Return (X, Y) of the center of cell containing provided text 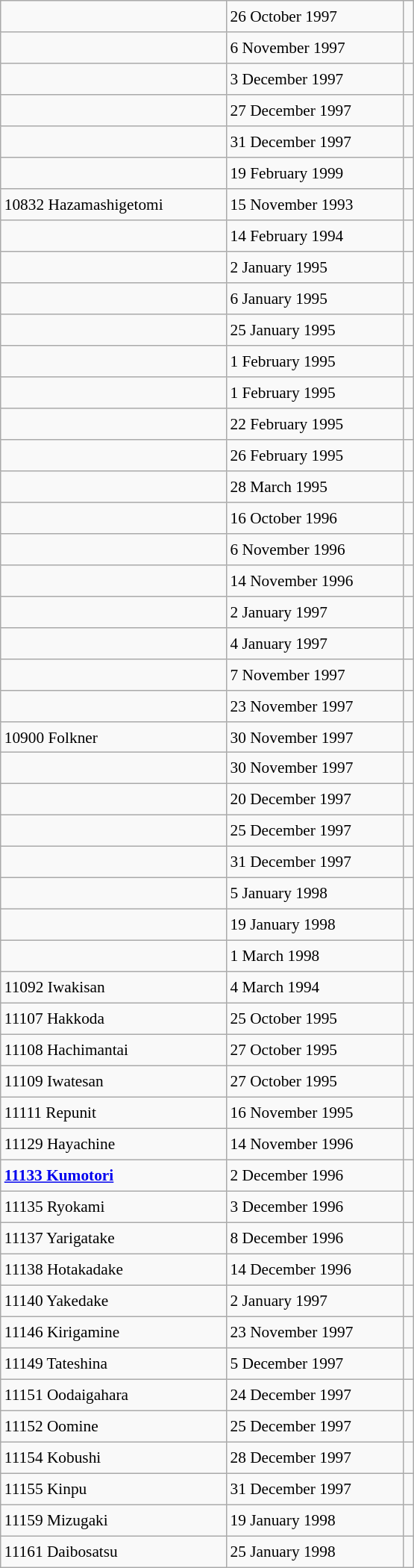
16 October 1996 (315, 517)
2 December 1996 (315, 1175)
28 March 1995 (315, 486)
11152 Oomine (113, 1426)
11161 Daibosatsu (113, 1552)
1 March 1998 (315, 956)
10832 Hazamashigetomi (113, 205)
14 February 1994 (315, 236)
5 December 1997 (315, 1363)
16 November 1995 (315, 1113)
10900 Folkner (113, 737)
8 December 1996 (315, 1238)
11155 Kinpu (113, 1489)
11108 Hachimantai (113, 1051)
3 December 1996 (315, 1207)
11159 Mizugaki (113, 1520)
11146 Kirigamine (113, 1332)
25 October 1995 (315, 1019)
28 December 1997 (315, 1457)
7 November 1997 (315, 674)
2 January 1995 (315, 267)
11138 Hotakadake (113, 1269)
27 December 1997 (315, 111)
11129 Hayachine (113, 1144)
11092 Iwakisan (113, 988)
26 February 1995 (315, 455)
19 February 1999 (315, 173)
11149 Tateshina (113, 1363)
6 November 1997 (315, 48)
26 October 1997 (315, 16)
6 November 1996 (315, 549)
20 December 1997 (315, 800)
25 January 1995 (315, 330)
25 January 1998 (315, 1552)
11151 Oodaigahara (113, 1395)
11109 Iwatesan (113, 1082)
11133 Kumotori (113, 1175)
11107 Hakkoda (113, 1019)
5 January 1998 (315, 894)
11140 Yakedake (113, 1301)
11135 Ryokami (113, 1207)
4 January 1997 (315, 643)
15 November 1993 (315, 205)
14 December 1996 (315, 1269)
6 January 1995 (315, 299)
3 December 1997 (315, 79)
4 March 1994 (315, 988)
24 December 1997 (315, 1395)
11137 Yarigatake (113, 1238)
11111 Repunit (113, 1113)
22 February 1995 (315, 423)
11154 Kobushi (113, 1457)
